Identify which cell holds the provided text, then report its (x, y) central coordinate. 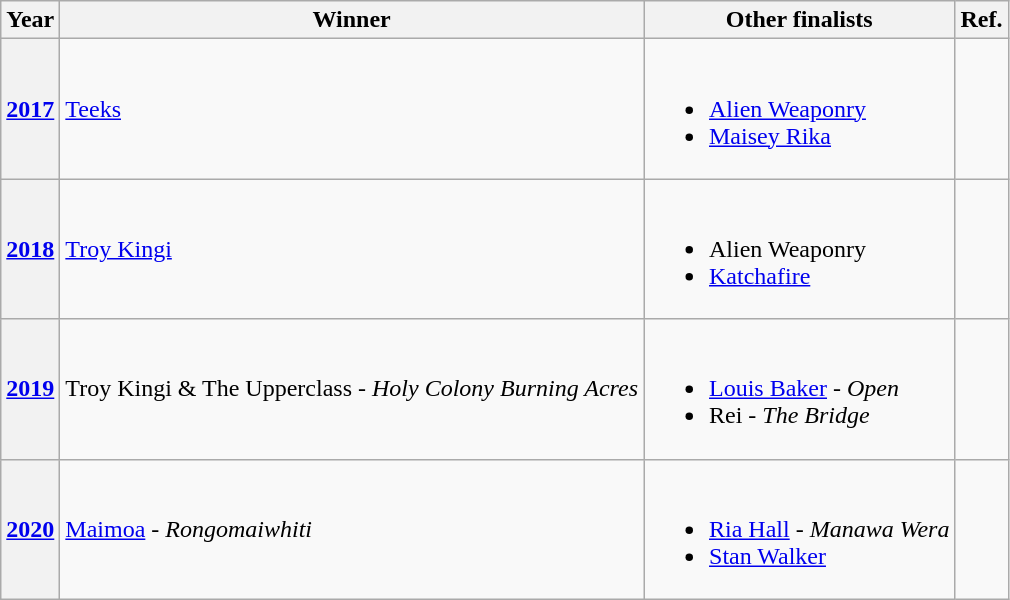
Teeks (352, 109)
Ria Hall - Manawa WeraStan Walker (800, 529)
2020 (30, 529)
Troy Kingi (352, 249)
Year (30, 20)
Alien WeaponryMaisey Rika (800, 109)
Ref. (982, 20)
Maimoa - Rongomaiwhiti (352, 529)
2017 (30, 109)
2019 (30, 389)
Louis Baker - OpenRei - The Bridge (800, 389)
Winner (352, 20)
2018 (30, 249)
Alien WeaponryKatchafire (800, 249)
Troy Kingi & The Upperclass - Holy Colony Burning Acres (352, 389)
Other finalists (800, 20)
